Capture the cell that displays the provided text and extract its (x, y) central coordinate. 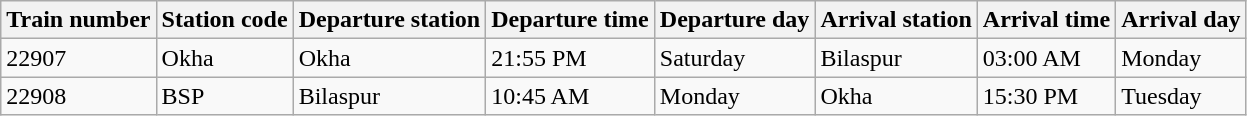
Departure day (734, 20)
21:55 PM (570, 58)
BSP (224, 96)
15:30 PM (1046, 96)
Station code (224, 20)
10:45 AM (570, 96)
22907 (78, 58)
Tuesday (1181, 96)
Arrival time (1046, 20)
Departure station (390, 20)
Saturday (734, 58)
Departure time (570, 20)
22908 (78, 96)
03:00 AM (1046, 58)
Train number (78, 20)
Arrival station (896, 20)
Arrival day (1181, 20)
